Determine the (X, Y) coordinate at the center of the cell enclosing the given text.  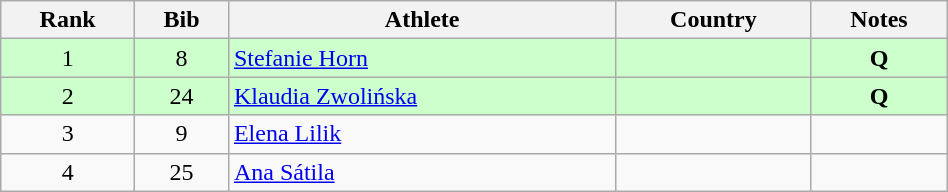
24 (182, 96)
4 (68, 172)
Country (714, 20)
Stefanie Horn (422, 58)
Ana Sátila (422, 172)
1 (68, 58)
Rank (68, 20)
8 (182, 58)
Athlete (422, 20)
Elena Lilik (422, 134)
3 (68, 134)
Klaudia Zwolińska (422, 96)
Notes (879, 20)
9 (182, 134)
2 (68, 96)
25 (182, 172)
Bib (182, 20)
